Locate the cell with the specified text and output its [x, y] center coordinate. 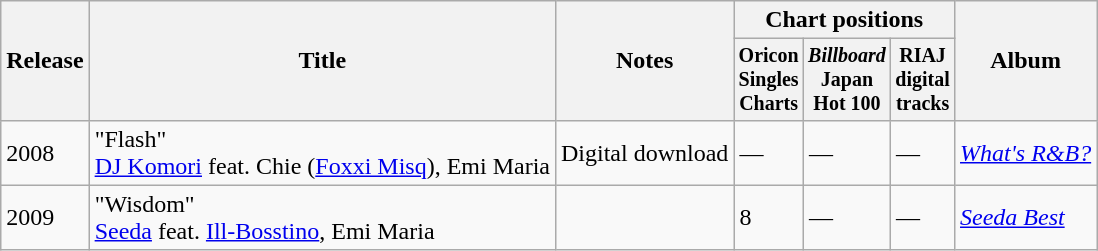
Seeda Best [1025, 218]
RIAJ digital tracks [923, 80]
Notes [644, 61]
Release [45, 61]
Billboard Japan Hot 100 [846, 80]
"Wisdom"Seeda feat. Ill-Bosstino, Emi Maria [322, 218]
2008 [45, 152]
Title [322, 61]
8 [768, 218]
Chart positions [844, 20]
2009 [45, 218]
What's R&B? [1025, 152]
Oricon Singles Charts [768, 80]
"Flash"DJ Komori feat. Chie (Foxxi Misq), Emi Maria [322, 152]
Album [1025, 61]
Digital download [644, 152]
